From the cell containing the given text, extract its center point as [x, y] coordinate. 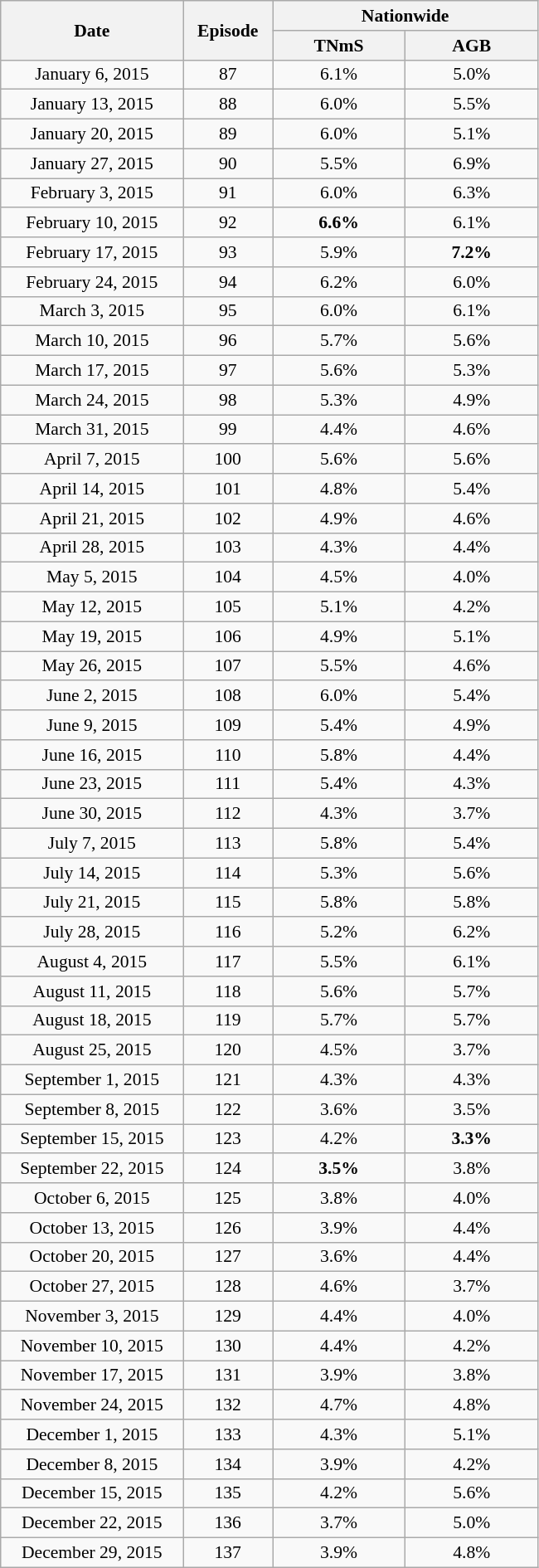
June 16, 2015 [92, 755]
119 [228, 1020]
TNmS [338, 46]
98 [228, 400]
November 3, 2015 [92, 1317]
105 [228, 607]
4.7% [338, 1405]
130 [228, 1346]
129 [228, 1317]
92 [228, 223]
115 [228, 903]
101 [228, 489]
August 4, 2015 [92, 962]
132 [228, 1405]
October 13, 2015 [92, 1228]
April 21, 2015 [92, 519]
January 6, 2015 [92, 75]
94 [228, 282]
97 [228, 371]
3.3% [472, 1139]
June 9, 2015 [92, 725]
112 [228, 814]
July 7, 2015 [92, 844]
November 10, 2015 [92, 1346]
6.3% [472, 193]
113 [228, 844]
128 [228, 1287]
5.9% [338, 252]
6.9% [472, 163]
April 7, 2015 [92, 460]
123 [228, 1139]
89 [228, 134]
March 3, 2015 [92, 311]
September 8, 2015 [92, 1109]
103 [228, 548]
October 20, 2015 [92, 1257]
96 [228, 341]
May 19, 2015 [92, 636]
July 14, 2015 [92, 873]
December 15, 2015 [92, 1493]
110 [228, 755]
102 [228, 519]
127 [228, 1257]
117 [228, 962]
June 2, 2015 [92, 696]
121 [228, 1080]
99 [228, 430]
May 26, 2015 [92, 666]
June 30, 2015 [92, 814]
107 [228, 666]
118 [228, 991]
December 22, 2015 [92, 1523]
Episode [228, 30]
January 27, 2015 [92, 163]
January 13, 2015 [92, 105]
109 [228, 725]
July 21, 2015 [92, 903]
March 24, 2015 [92, 400]
November 17, 2015 [92, 1376]
136 [228, 1523]
August 18, 2015 [92, 1020]
6.6% [338, 223]
February 17, 2015 [92, 252]
108 [228, 696]
March 10, 2015 [92, 341]
93 [228, 252]
Nationwide [405, 16]
Date [92, 30]
November 24, 2015 [92, 1405]
88 [228, 105]
116 [228, 933]
7.2% [472, 252]
90 [228, 163]
August 25, 2015 [92, 1050]
5.2% [338, 933]
120 [228, 1050]
135 [228, 1493]
February 3, 2015 [92, 193]
April 28, 2015 [92, 548]
87 [228, 75]
March 31, 2015 [92, 430]
137 [228, 1553]
106 [228, 636]
May 12, 2015 [92, 607]
September 15, 2015 [92, 1139]
111 [228, 784]
April 14, 2015 [92, 489]
126 [228, 1228]
June 23, 2015 [92, 784]
December 8, 2015 [92, 1464]
October 27, 2015 [92, 1287]
December 1, 2015 [92, 1434]
January 20, 2015 [92, 134]
114 [228, 873]
122 [228, 1109]
95 [228, 311]
104 [228, 577]
134 [228, 1464]
124 [228, 1169]
133 [228, 1434]
December 29, 2015 [92, 1553]
September 1, 2015 [92, 1080]
July 28, 2015 [92, 933]
March 17, 2015 [92, 371]
125 [228, 1198]
May 5, 2015 [92, 577]
August 11, 2015 [92, 991]
February 24, 2015 [92, 282]
91 [228, 193]
AGB [472, 46]
131 [228, 1376]
October 6, 2015 [92, 1198]
September 22, 2015 [92, 1169]
100 [228, 460]
February 10, 2015 [92, 223]
